Find where the given text appears and provide that cell's center as (X, Y) coordinate. 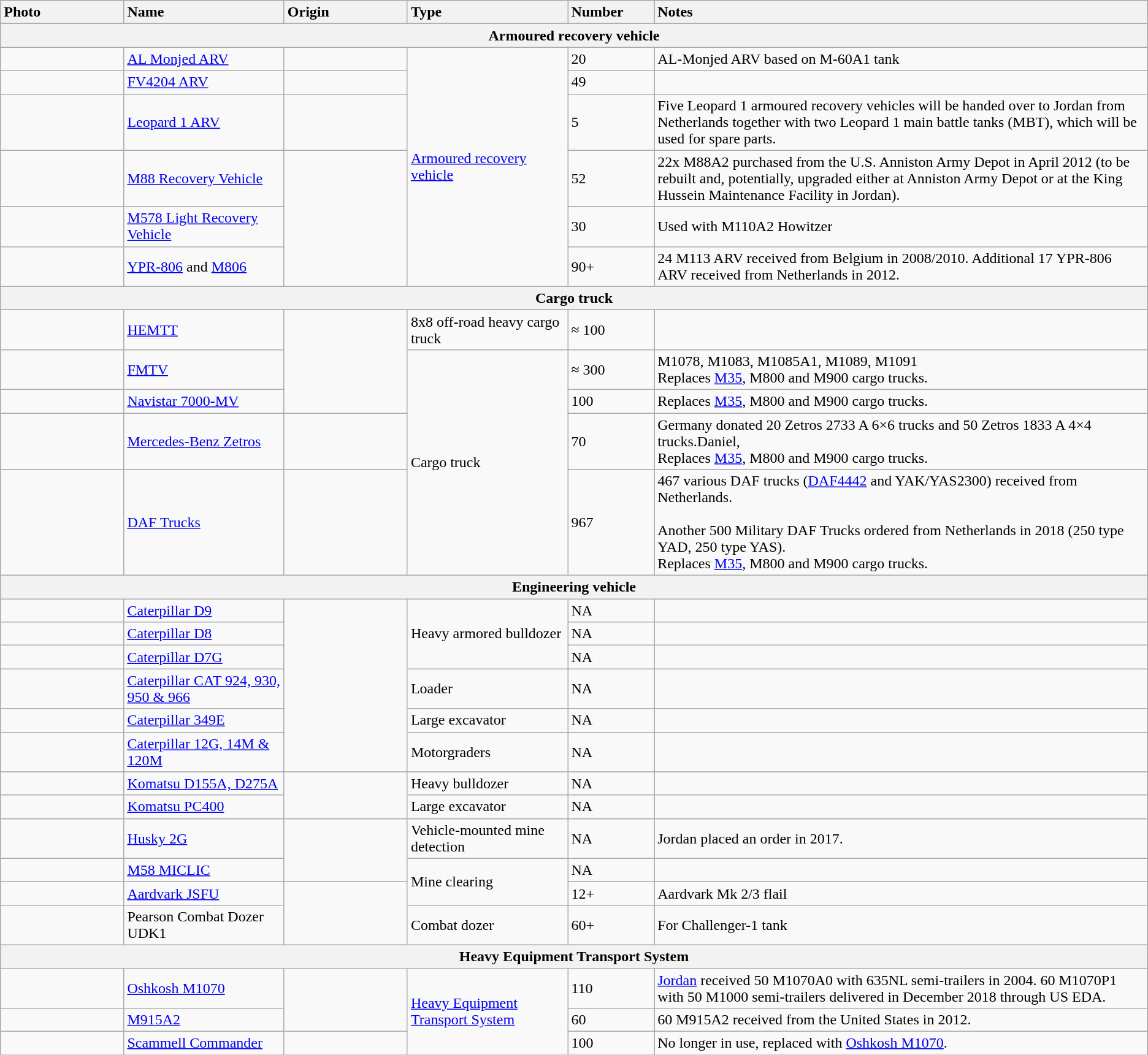
≈ 100 (611, 330)
Pearson Combat Dozer UDK1 (204, 924)
5 (611, 122)
Caterpillar D8 (204, 634)
12+ (611, 893)
Caterpillar 349E (204, 720)
M1078, M1083, M1085A1, M1089, M1091Replaces M35, M800 and M900 cargo trucks. (901, 369)
Oshkosh M1070 (204, 988)
24 M113 ARV received from Belgium in 2008/2010. Additional 17 YPR-806 ARV received from Netherlands in 2012. (901, 266)
Husky 2G (204, 839)
Aardvark Mk 2/3 flail (901, 893)
30 (611, 227)
M88 Recovery Vehicle (204, 178)
Caterpillar 12G, 14M & 120M (204, 752)
52 (611, 178)
70 (611, 441)
AL Monjed ARV (204, 59)
60 M915A2 received from the United States in 2012. (901, 1020)
M578 Light Recovery Vehicle (204, 227)
No longer in use, replaced with Oshkosh M1070. (901, 1043)
Scammell Commander (204, 1043)
Engineering vehicle (574, 587)
≈ 300 (611, 369)
Caterpillar D9 (204, 611)
Heavy armored bulldozer (487, 634)
M915A2 (204, 1020)
Jordan received 50 M1070A0 with 635NL semi-trailers in 2004. 60 M1070P1 with 50 M1000 semi-trailers delivered in December 2018 through US EDA. (901, 988)
90+ (611, 266)
Name (204, 12)
AL-Monjed ARV based on M-60A1 tank (901, 59)
Vehicle-mounted mine detection (487, 839)
967 (611, 522)
HEMTT (204, 330)
Navistar 7000-MV (204, 401)
Heavy bulldozer (487, 783)
Notes (901, 12)
Leopard 1 ARV (204, 122)
YPR-806 and M806 (204, 266)
8x8 off-road heavy cargo truck (487, 330)
Replaces M35, M800 and M900 cargo trucks. (901, 401)
Komatsu PC400 (204, 807)
Mine clearing (487, 882)
Komatsu D155A, D275A (204, 783)
Number (611, 12)
60+ (611, 924)
M58 MICLIC (204, 870)
Caterpillar CAT 924, 930, 950 & 966 (204, 689)
Origin (346, 12)
Caterpillar D7G (204, 657)
20 (611, 59)
FMTV (204, 369)
60 (611, 1020)
For Challenger-1 tank (901, 924)
FV4204 ARV (204, 82)
Jordan placed an order in 2017. (901, 839)
Combat dozer (487, 924)
Motorgraders (487, 752)
110 (611, 988)
Type (487, 12)
49 (611, 82)
Germany donated 20 Zetros 2733 A 6×6 trucks and 50 Zetros 1833 A 4×4 trucks.Daniel,Replaces M35, M800 and M900 cargo trucks. (901, 441)
Used with M110A2 Howitzer (901, 227)
Aardvark JSFU (204, 893)
Loader (487, 689)
DAF Trucks (204, 522)
Photo (63, 12)
Mercedes-Benz Zetros (204, 441)
